From the cell containing the given text, extract its center point as (x, y) coordinate. 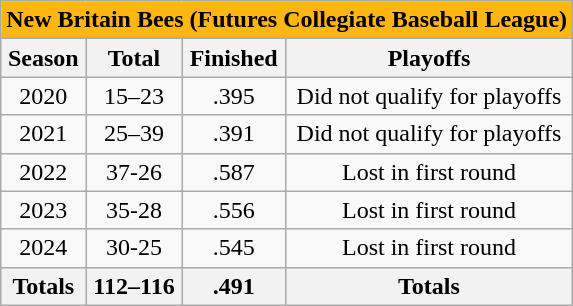
2023 (44, 210)
30-25 (134, 248)
15–23 (134, 96)
.391 (234, 134)
Finished (234, 58)
.587 (234, 172)
.545 (234, 248)
25–39 (134, 134)
2024 (44, 248)
.556 (234, 210)
2020 (44, 96)
Playoffs (428, 58)
.491 (234, 286)
Season (44, 58)
New Britain Bees (Futures Collegiate Baseball League) (287, 20)
35-28 (134, 210)
2021 (44, 134)
2022 (44, 172)
37-26 (134, 172)
Total (134, 58)
.395 (234, 96)
112–116 (134, 286)
